Locate the cell with the specified text and output its [X, Y] center coordinate. 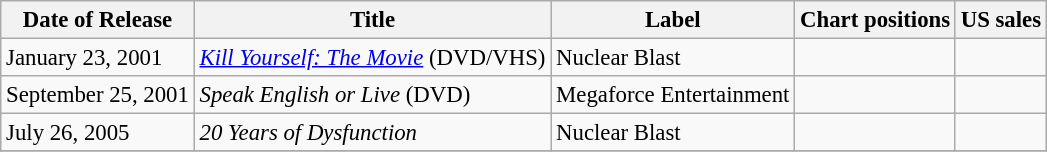
Title [372, 20]
September 25, 2001 [98, 95]
July 26, 2005 [98, 133]
Megaforce Entertainment [673, 95]
US sales [1000, 20]
January 23, 2001 [98, 58]
Kill Yourself: The Movie (DVD/VHS) [372, 58]
20 Years of Dysfunction [372, 133]
Date of Release [98, 20]
Label [673, 20]
Chart positions [876, 20]
Speak English or Live (DVD) [372, 95]
